Scan for the cell matching the given text and deliver its (X, Y) coordinate at center. 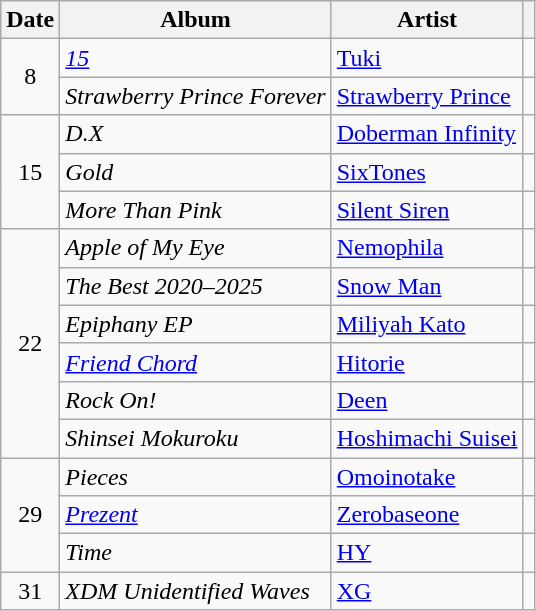
D.X (196, 134)
Album (196, 20)
Strawberry Prince (427, 96)
29 (30, 515)
Doberman Infinity (427, 134)
XDM Unidentified Waves (196, 591)
Hitorie (427, 362)
Epiphany EP (196, 324)
Shinsei Mokuroku (196, 438)
8 (30, 77)
Deen (427, 400)
Zerobaseone (427, 515)
The Best 2020–2025 (196, 286)
More Than Pink (196, 210)
Artist (427, 20)
Prezent (196, 515)
Omoinotake (427, 477)
Nemophila (427, 248)
Time (196, 553)
HY (427, 553)
Strawberry Prince Forever (196, 96)
Hoshimachi Suisei (427, 438)
Silent Siren (427, 210)
Miliyah Kato (427, 324)
Snow Man (427, 286)
SixTones (427, 172)
Date (30, 20)
Tuki (427, 58)
31 (30, 591)
Pieces (196, 477)
22 (30, 343)
XG (427, 591)
Friend Chord (196, 362)
Gold (196, 172)
Apple of My Eye (196, 248)
Rock On! (196, 400)
